Pinpoint the cell where the given text exists, returning its (X, Y) midpoint coordinate. 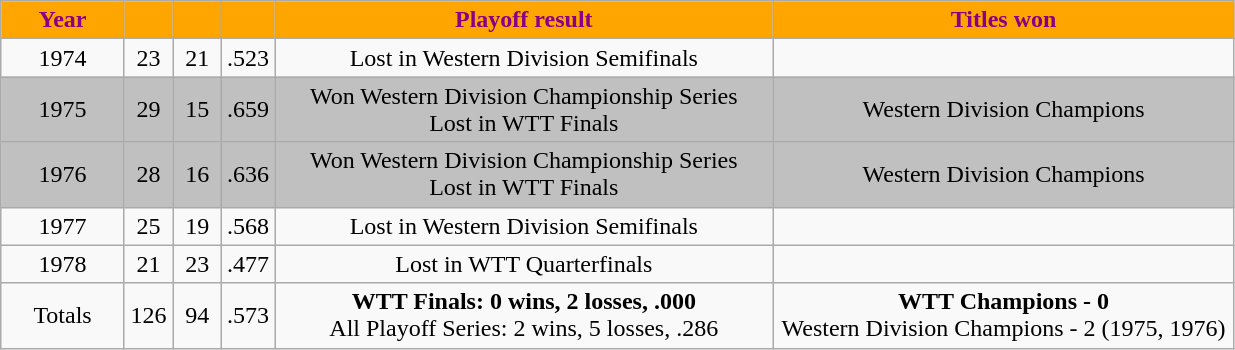
1974 (63, 58)
Lost in WTT Quarterfinals (524, 264)
29 (148, 110)
16 (198, 174)
1976 (63, 174)
1975 (63, 110)
Year (63, 20)
.636 (248, 174)
Playoff result (524, 20)
25 (148, 226)
.477 (248, 264)
WTT Champions - 0Western Division Champions - 2 (1975, 1976) (1004, 316)
.523 (248, 58)
.659 (248, 110)
1978 (63, 264)
19 (198, 226)
28 (148, 174)
126 (148, 316)
1977 (63, 226)
15 (198, 110)
WTT Finals: 0 wins, 2 losses, .000All Playoff Series: 2 wins, 5 losses, .286 (524, 316)
.573 (248, 316)
Titles won (1004, 20)
Totals (63, 316)
94 (198, 316)
.568 (248, 226)
